Scan for the cell matching the given text and deliver its (X, Y) coordinate at center. 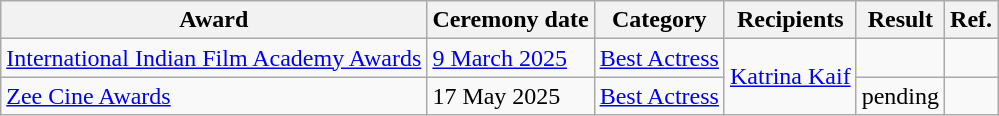
Ref. (972, 20)
Ceremony date (510, 20)
9 March 2025 (510, 58)
17 May 2025 (510, 96)
pending (900, 96)
Result (900, 20)
Zee Cine Awards (214, 96)
Category (659, 20)
Katrina Kaif (790, 77)
Recipients (790, 20)
International Indian Film Academy Awards (214, 58)
Award (214, 20)
